Capture the cell that displays the provided text and extract its [x, y] central coordinate. 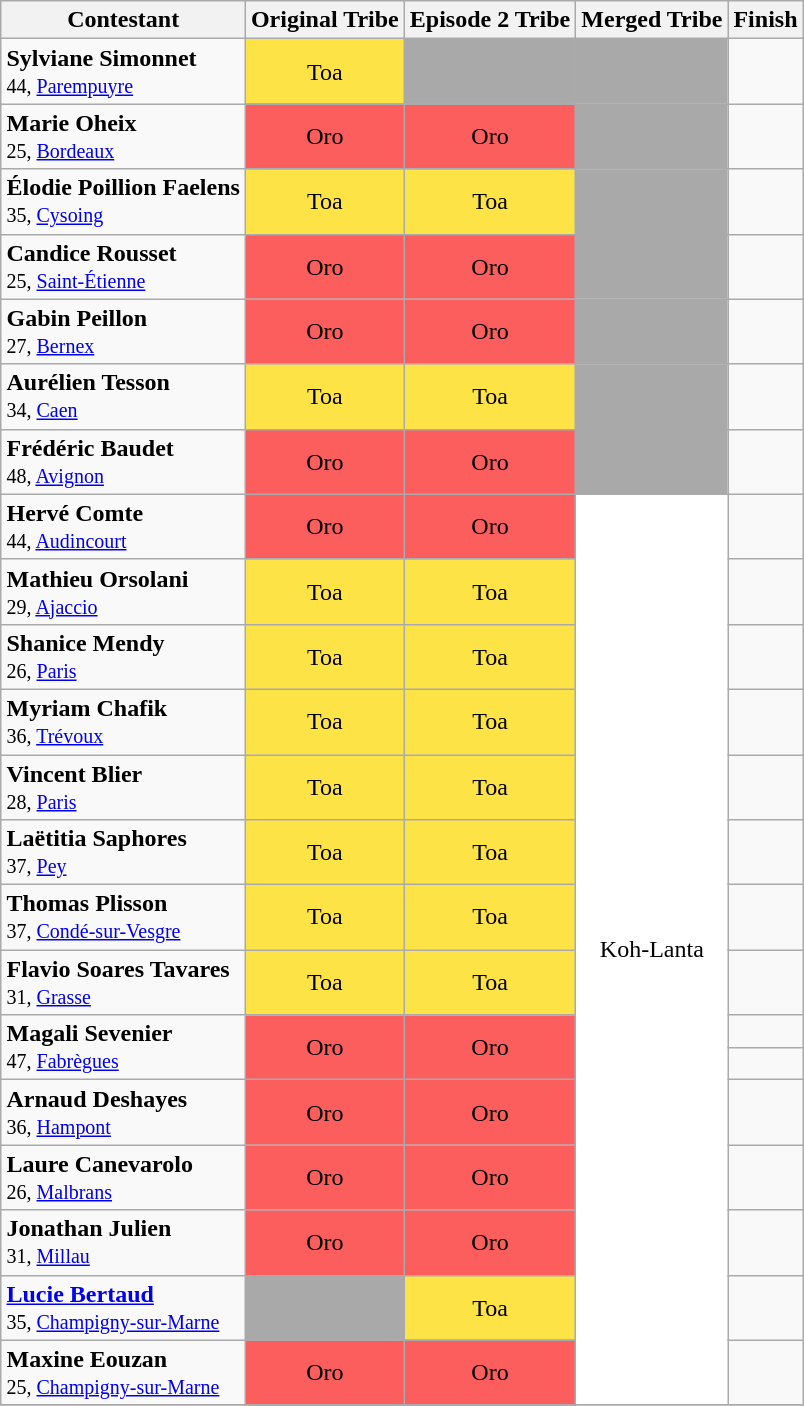
Marie Oheix25, Bordeaux [123, 136]
Hervé Comte44, Audincourt [123, 526]
Shanice Mendy26, Paris [123, 656]
Koh-Lanta [652, 950]
Arnaud Deshayes36, Hampont [123, 1112]
Finish [766, 20]
Élodie Poillion Faelens35, Cysoing [123, 202]
Aurélien Tesson34, Caen [123, 396]
Magali Sevenier47, Fabrègues [123, 1048]
Laure Canevarolo26, Malbrans [123, 1178]
Thomas Plisson37, Condé-sur-Vesgre [123, 918]
Contestant [123, 20]
Gabin Peillon27, Bernex [123, 332]
Candice Rousset25, Saint-Étienne [123, 266]
Vincent Blier28, Paris [123, 786]
Flavio Soares Tavares31, Grasse [123, 982]
Myriam Chafik36, Trévoux [123, 722]
Sylviane Simonnet44, Parempuyre [123, 72]
Frédéric Baudet48, Avignon [123, 462]
Episode 2 Tribe [490, 20]
Mathieu Orsolani29, Ajaccio [123, 592]
Laëtitia Saphores37, Pey [123, 852]
Original Tribe [324, 20]
Jonathan Julien31, Millau [123, 1242]
Lucie Bertaud35, Champigny-sur-Marne [123, 1308]
Merged Tribe [652, 20]
Maxine Eouzan25, Champigny-sur-Marne [123, 1372]
